Return [x, y] of the center of cell containing provided text 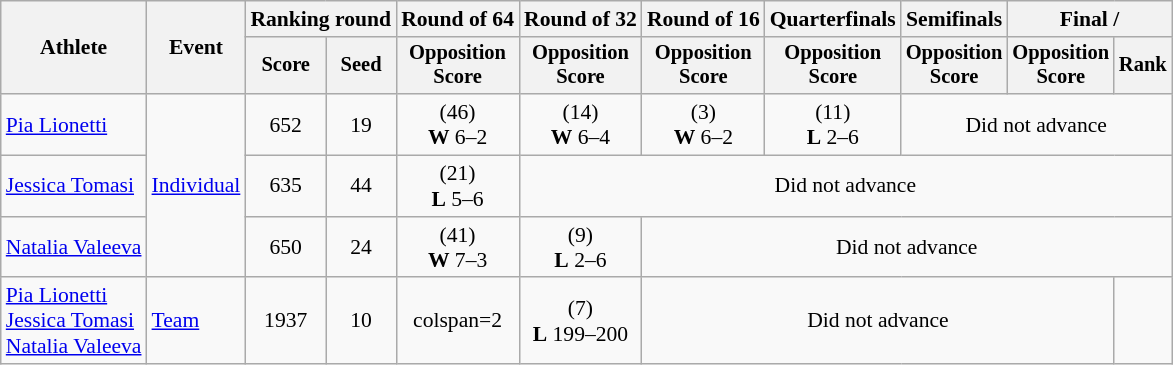
Final / [1089, 19]
(41)W 7–3 [458, 248]
652 [286, 124]
Event [196, 48]
Quarterfinals [833, 19]
Natalia Valeeva [74, 248]
Individual [196, 186]
Team [196, 322]
650 [286, 248]
Pia Lionetti [74, 124]
(9)L 2–6 [580, 248]
Rank [1143, 66]
1937 [286, 322]
Semifinals [954, 19]
Round of 64 [458, 19]
44 [361, 186]
635 [286, 186]
Score [286, 66]
Ranking round [320, 19]
Seed [361, 66]
(46)W 6–2 [458, 124]
(21) L 5–6 [458, 186]
Round of 32 [580, 19]
(11)L 2–6 [833, 124]
colspan=2 [458, 322]
Athlete [74, 48]
10 [361, 322]
19 [361, 124]
24 [361, 248]
(3)W 6–2 [704, 124]
Jessica Tomasi [74, 186]
(14)W 6–4 [580, 124]
Pia LionettiJessica TomasiNatalia Valeeva [74, 322]
Round of 16 [704, 19]
(7)L 199–200 [580, 322]
